Identify which cell holds the provided text, then report its (X, Y) central coordinate. 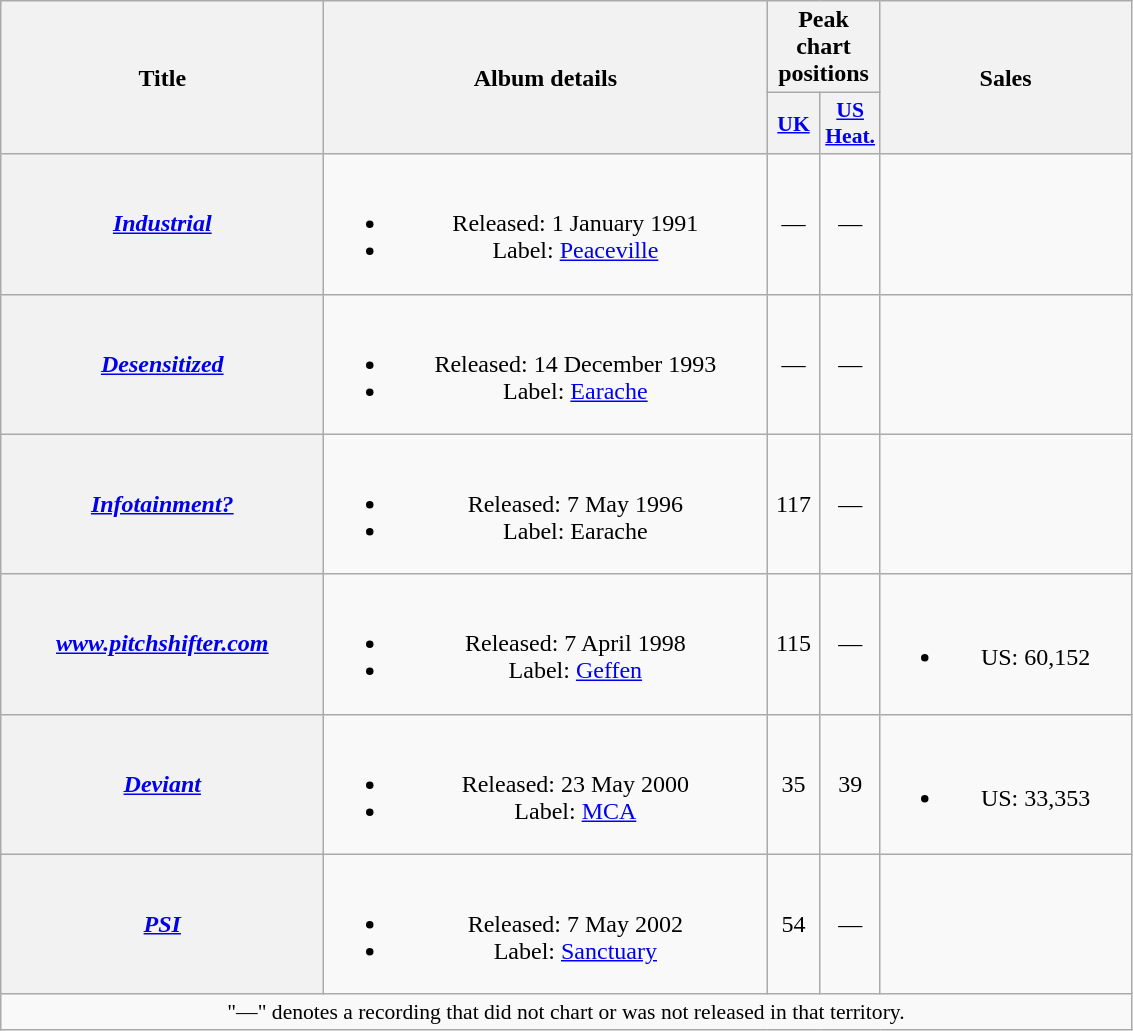
39 (850, 784)
Sales (1006, 78)
"—" denotes a recording that did not chart or was not released in that territory. (566, 1012)
Peak chart positions (824, 47)
USHeat. (850, 124)
www.pitchshifter.com (162, 644)
Title (162, 78)
54 (794, 924)
Released: 7 May 1996Label: Earache (546, 504)
US: 33,353 (1006, 784)
Released: 14 December 1993Label: Earache (546, 364)
Desensitized (162, 364)
117 (794, 504)
Released: 7 April 1998Label: Geffen (546, 644)
Album details (546, 78)
Infotainment? (162, 504)
35 (794, 784)
PSI (162, 924)
Released: 1 January 1991Label: Peaceville (546, 224)
Deviant (162, 784)
Industrial (162, 224)
US: 60,152 (1006, 644)
UK (794, 124)
Released: 7 May 2002Label: Sanctuary (546, 924)
115 (794, 644)
Released: 23 May 2000Label: MCA (546, 784)
